Determine the (x, y) coordinate at the center of the cell enclosing the given text.  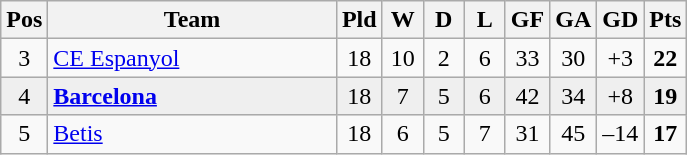
30 (574, 58)
Pts (666, 20)
CE Espanyol (192, 58)
Team (192, 20)
L (484, 20)
10 (402, 58)
17 (666, 134)
Betis (192, 134)
GF (527, 20)
45 (574, 134)
3 (24, 58)
D (444, 20)
2 (444, 58)
42 (527, 96)
19 (666, 96)
Pld (359, 20)
W (402, 20)
31 (527, 134)
33 (527, 58)
Pos (24, 20)
Barcelona (192, 96)
+3 (620, 58)
22 (666, 58)
4 (24, 96)
–14 (620, 134)
GD (620, 20)
GA (574, 20)
+8 (620, 96)
34 (574, 96)
